From the cell containing the given text, extract its center point as (X, Y) coordinate. 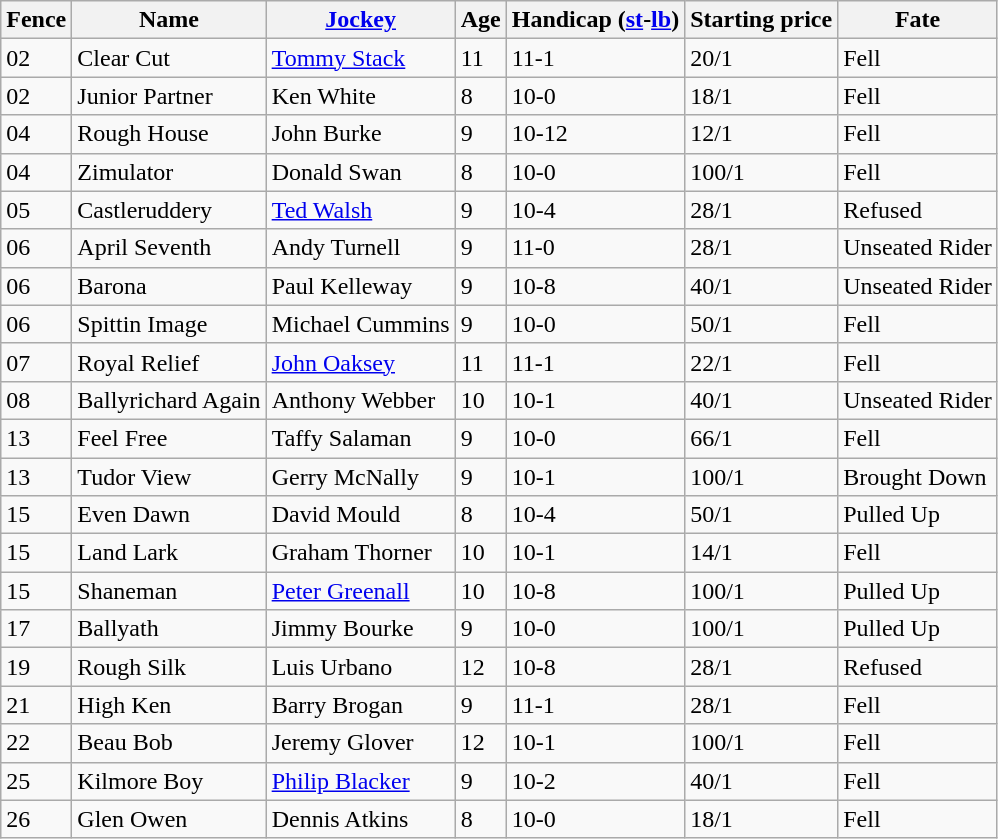
Barona (169, 286)
Royal Relief (169, 362)
Junior Partner (169, 96)
Ken White (360, 96)
Peter Greenall (360, 591)
April Seventh (169, 248)
Even Dawn (169, 515)
Ballyath (169, 629)
11-0 (595, 248)
Age (480, 20)
10-2 (595, 781)
David Mould (360, 515)
Castleruddery (169, 210)
Donald Swan (360, 172)
Anthony Webber (360, 400)
Ballyrichard Again (169, 400)
Jimmy Bourke (360, 629)
Name (169, 20)
25 (36, 781)
Handicap (st-lb) (595, 20)
Shaneman (169, 591)
Andy Turnell (360, 248)
14/1 (762, 553)
Clear Cut (169, 58)
26 (36, 819)
Taffy Salaman (360, 438)
Kilmore Boy (169, 781)
Graham Thorner (360, 553)
Zimulator (169, 172)
Rough Silk (169, 667)
Fate (918, 20)
Jeremy Glover (360, 743)
Spittin Image (169, 324)
Tudor View (169, 477)
Gerry McNally (360, 477)
Rough House (169, 134)
Fence (36, 20)
Ted Walsh (360, 210)
Land Lark (169, 553)
John Oaksey (360, 362)
Jockey (360, 20)
12/1 (762, 134)
Luis Urbano (360, 667)
20/1 (762, 58)
10-12 (595, 134)
08 (36, 400)
Beau Bob (169, 743)
22 (36, 743)
Paul Kelleway (360, 286)
66/1 (762, 438)
21 (36, 705)
Dennis Atkins (360, 819)
Starting price (762, 20)
Michael Cummins (360, 324)
Philip Blacker (360, 781)
High Ken (169, 705)
22/1 (762, 362)
19 (36, 667)
17 (36, 629)
05 (36, 210)
Barry Brogan (360, 705)
Glen Owen (169, 819)
07 (36, 362)
Feel Free (169, 438)
John Burke (360, 134)
Brought Down (918, 477)
Tommy Stack (360, 58)
